From the cell containing the given text, extract its center point as (x, y) coordinate. 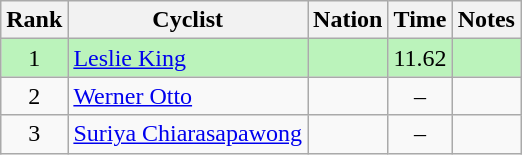
Notes (486, 20)
1 (34, 58)
11.62 (420, 58)
2 (34, 96)
Time (420, 20)
Werner Otto (188, 96)
Leslie King (188, 58)
Suriya Chiarasapawong (188, 134)
3 (34, 134)
Nation (348, 20)
Cyclist (188, 20)
Rank (34, 20)
